Output the (x, y) coordinate of the center of the cell containing the given text.  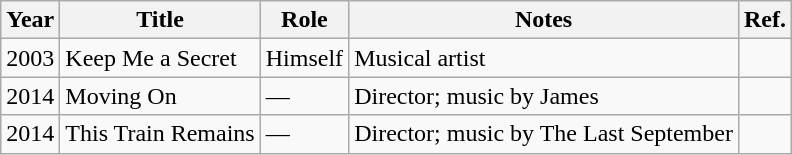
Himself (304, 58)
Year (30, 20)
Director; music by James (544, 96)
Moving On (160, 96)
Ref. (764, 20)
Director; music by The Last September (544, 134)
Keep Me a Secret (160, 58)
Musical artist (544, 58)
This Train Remains (160, 134)
2003 (30, 58)
Notes (544, 20)
Role (304, 20)
Title (160, 20)
